Return the (X, Y) coordinate for the center point of the cell that contains the specified text.  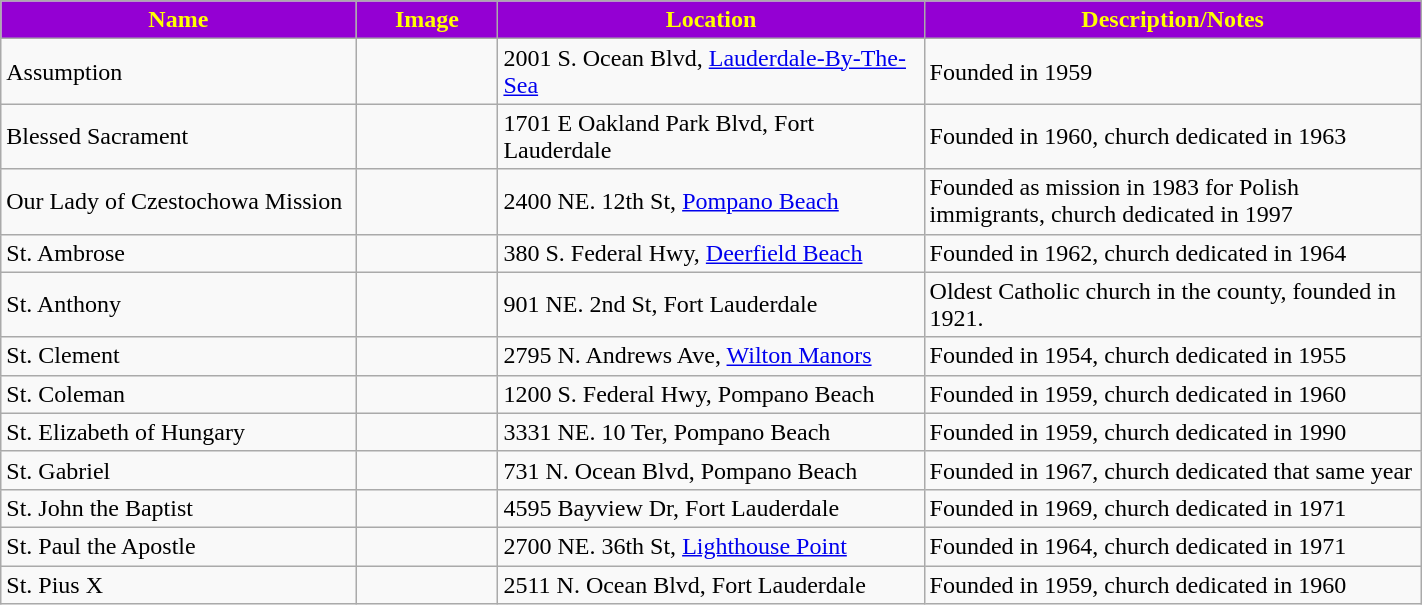
St. Coleman (178, 394)
2400 NE. 12th St, Pompano Beach (711, 202)
380 S. Federal Hwy, Deerfield Beach (711, 253)
731 N. Ocean Blvd, Pompano Beach (711, 470)
2511 N. Ocean Blvd, Fort Lauderdale (711, 585)
2700 NE. 36th St, Lighthouse Point (711, 546)
901 NE. 2nd St, Fort Lauderdale (711, 304)
Founded in 1959 (1172, 72)
3331 NE. 10 Ter, Pompano Beach (711, 432)
Founded in 1960, church dedicated in 1963 (1172, 136)
4595 Bayview Dr, Fort Lauderdale (711, 508)
1200 S. Federal Hwy, Pompano Beach (711, 394)
St. Ambrose (178, 253)
St. Gabriel (178, 470)
Founded in 1962, church dedicated in 1964 (1172, 253)
Image (427, 20)
Assumption (178, 72)
Oldest Catholic church in the county, founded in 1921. (1172, 304)
Blessed Sacrament (178, 136)
St. Pius X (178, 585)
Founded in 1959, church dedicated in 1990 (1172, 432)
Name (178, 20)
St. John the Baptist (178, 508)
Founded in 1967, church dedicated that same year (1172, 470)
Founded in 1964, church dedicated in 1971 (1172, 546)
Founded in 1954, church dedicated in 1955 (1172, 356)
Description/Notes (1172, 20)
St. Elizabeth of Hungary (178, 432)
Our Lady of Czestochowa Mission (178, 202)
St. Clement (178, 356)
Founded as mission in 1983 for Polish immigrants, church dedicated in 1997 (1172, 202)
2795 N. Andrews Ave, Wilton Manors (711, 356)
1701 E Oakland Park Blvd, Fort Lauderdale (711, 136)
St. Paul the Apostle (178, 546)
Location (711, 20)
Founded in 1969, church dedicated in 1971 (1172, 508)
St. Anthony (178, 304)
2001 S. Ocean Blvd, Lauderdale-By-The-Sea (711, 72)
